Detect which cell encompasses the target text, then output its [X, Y] center coordinate. 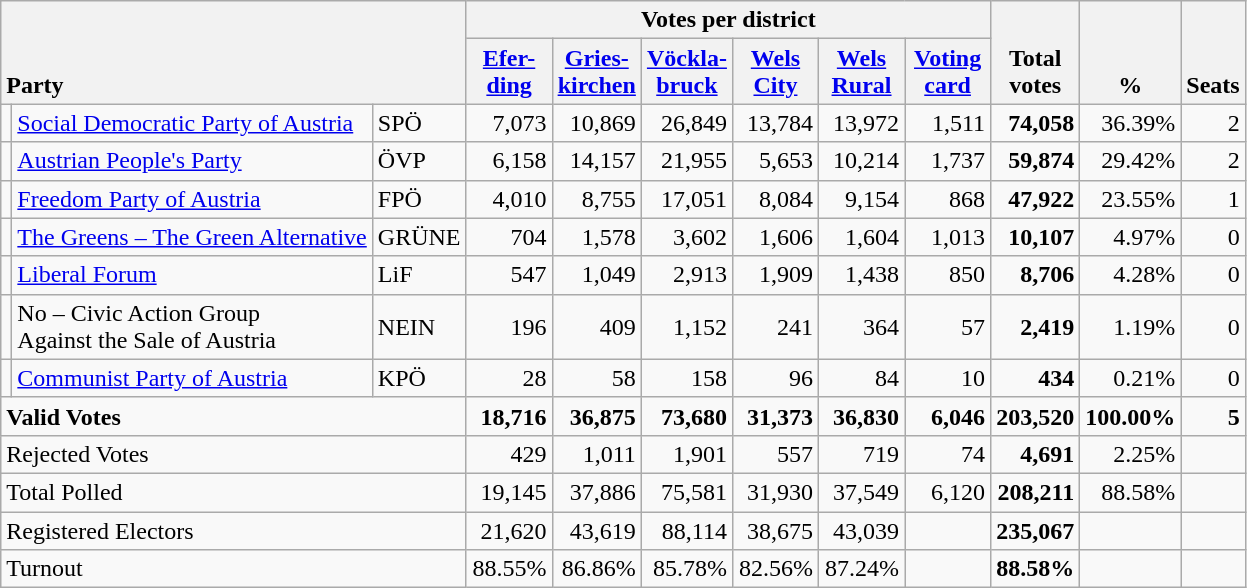
Communist Party of Austria [192, 378]
1,049 [596, 275]
88,114 [686, 531]
1,011 [596, 454]
36,875 [596, 416]
1,152 [686, 326]
87.24% [862, 569]
6,120 [948, 492]
7,073 [509, 123]
Votingcard [948, 72]
GRÜNE [419, 237]
Seats [1213, 52]
1 [1213, 199]
Social Democratic Party of Austria [192, 123]
23.55% [1130, 199]
Party [234, 52]
37,886 [596, 492]
75,581 [686, 492]
Liberal Forum [192, 275]
Freedom Party of Austria [192, 199]
10,107 [1036, 237]
4,010 [509, 199]
Austrian People's Party [192, 161]
13,972 [862, 123]
Registered Electors [234, 531]
203,520 [1036, 416]
364 [862, 326]
10,869 [596, 123]
57 [948, 326]
8,706 [1036, 275]
1,606 [775, 237]
36.39% [1130, 123]
13,784 [775, 123]
Totalvotes [1036, 52]
2,913 [686, 275]
21,955 [686, 161]
Votes per district [728, 20]
2,419 [1036, 326]
38,675 [775, 531]
3,602 [686, 237]
31,930 [775, 492]
6,158 [509, 161]
28 [509, 378]
19,145 [509, 492]
208,211 [1036, 492]
Valid Votes [234, 416]
NEIN [419, 326]
4.28% [1130, 275]
84 [862, 378]
SPÖ [419, 123]
21,620 [509, 531]
1,901 [686, 454]
2.25% [1130, 454]
4,691 [1036, 454]
6,046 [948, 416]
WelsRural [862, 72]
4.97% [1130, 237]
WelsCity [775, 72]
74,058 [1036, 123]
ÖVP [419, 161]
96 [775, 378]
196 [509, 326]
85.78% [686, 569]
1.19% [1130, 326]
58 [596, 378]
10,214 [862, 161]
Vöckla-bruck [686, 72]
88.55% [509, 569]
868 [948, 199]
1,511 [948, 123]
The Greens – The Green Alternative [192, 237]
1,737 [948, 161]
10 [948, 378]
100.00% [1130, 416]
241 [775, 326]
1,578 [596, 237]
FPÖ [419, 199]
704 [509, 237]
547 [509, 275]
29.42% [1130, 161]
26,849 [686, 123]
1,909 [775, 275]
5,653 [775, 161]
14,157 [596, 161]
37,549 [862, 492]
Turnout [234, 569]
KPÖ [419, 378]
5 [1213, 416]
235,067 [1036, 531]
1,604 [862, 237]
1,438 [862, 275]
8,084 [775, 199]
Rejected Votes [234, 454]
18,716 [509, 416]
47,922 [1036, 199]
% [1130, 52]
73,680 [686, 416]
59,874 [1036, 161]
82.56% [775, 569]
43,619 [596, 531]
0.21% [1130, 378]
429 [509, 454]
Efer-ding [509, 72]
9,154 [862, 199]
Total Polled [234, 492]
36,830 [862, 416]
409 [596, 326]
719 [862, 454]
8,755 [596, 199]
31,373 [775, 416]
74 [948, 454]
850 [948, 275]
43,039 [862, 531]
Gries-kirchen [596, 72]
557 [775, 454]
434 [1036, 378]
158 [686, 378]
No – Civic Action GroupAgainst the Sale of Austria [192, 326]
1,013 [948, 237]
86.86% [596, 569]
LiF [419, 275]
17,051 [686, 199]
